For the text-containing cell, return its midpoint in (x, y) coordinate format. 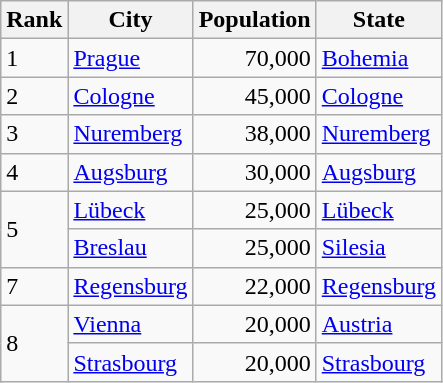
1 (34, 58)
8 (34, 343)
5 (34, 229)
State (378, 20)
2 (34, 96)
30,000 (254, 172)
22,000 (254, 286)
Population (254, 20)
7 (34, 286)
38,000 (254, 134)
Silesia (378, 248)
Bohemia (378, 58)
4 (34, 172)
3 (34, 134)
45,000 (254, 96)
Austria (378, 324)
City (130, 20)
70,000 (254, 58)
Vienna (130, 324)
Prague (130, 58)
Breslau (130, 248)
Rank (34, 20)
